From the cell containing the given text, extract its center point as (X, Y) coordinate. 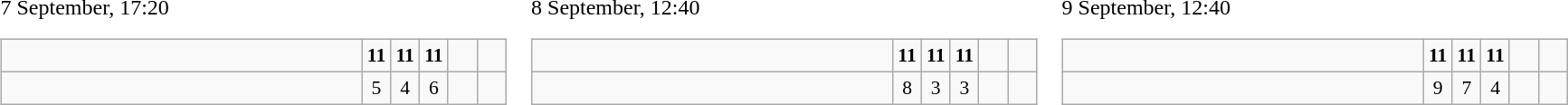
8 (908, 88)
6 (434, 88)
7 (1467, 88)
9 (1438, 88)
5 (376, 88)
